Determine the (x, y) coordinate at the center of the cell enclosing the given text.  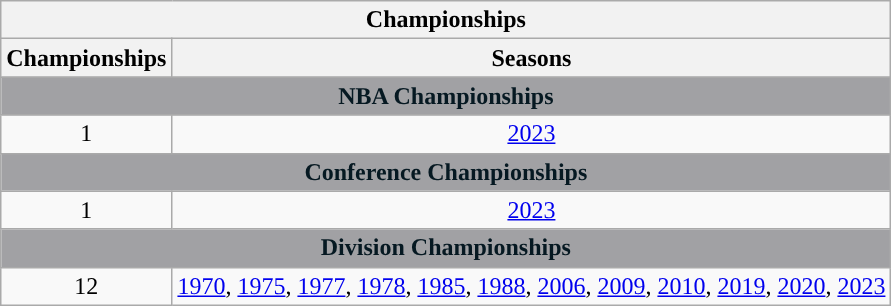
12 (86, 286)
1970, 1975, 1977, 1978, 1985, 1988, 2006, 2009, 2010, 2019, 2020, 2023 (532, 286)
Seasons (532, 58)
Division Championships (446, 248)
NBA Championships (446, 96)
Conference Championships (446, 172)
